Find where the given text appears and provide that cell's center as (x, y) coordinate. 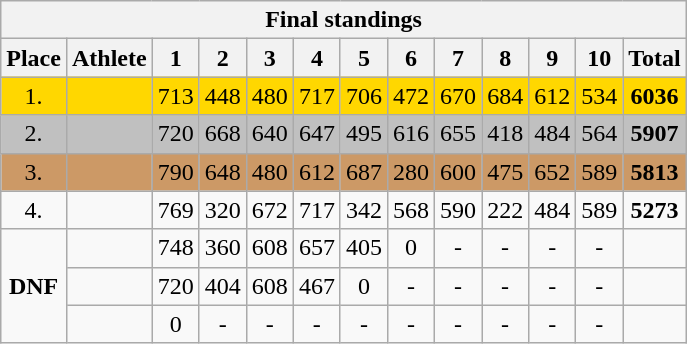
6 (410, 58)
672 (270, 210)
1 (176, 58)
2 (222, 58)
564 (600, 134)
280 (410, 172)
4 (316, 58)
8 (506, 58)
600 (458, 172)
360 (222, 248)
648 (222, 172)
655 (458, 134)
670 (458, 96)
7 (458, 58)
684 (506, 96)
1. (34, 96)
706 (364, 96)
404 (222, 286)
10 (600, 58)
790 (176, 172)
652 (552, 172)
5 (364, 58)
6036 (655, 96)
5907 (655, 134)
Final standings (344, 20)
9 (552, 58)
5273 (655, 210)
405 (364, 248)
467 (316, 286)
590 (458, 210)
Total (655, 58)
568 (410, 210)
640 (270, 134)
534 (600, 96)
Place (34, 58)
616 (410, 134)
495 (364, 134)
3. (34, 172)
222 (506, 210)
475 (506, 172)
472 (410, 96)
748 (176, 248)
713 (176, 96)
342 (364, 210)
4. (34, 210)
418 (506, 134)
448 (222, 96)
5813 (655, 172)
769 (176, 210)
668 (222, 134)
647 (316, 134)
DNF (34, 286)
3 (270, 58)
2. (34, 134)
320 (222, 210)
657 (316, 248)
687 (364, 172)
Athlete (109, 58)
